Identify which cell holds the provided text, then report its (x, y) central coordinate. 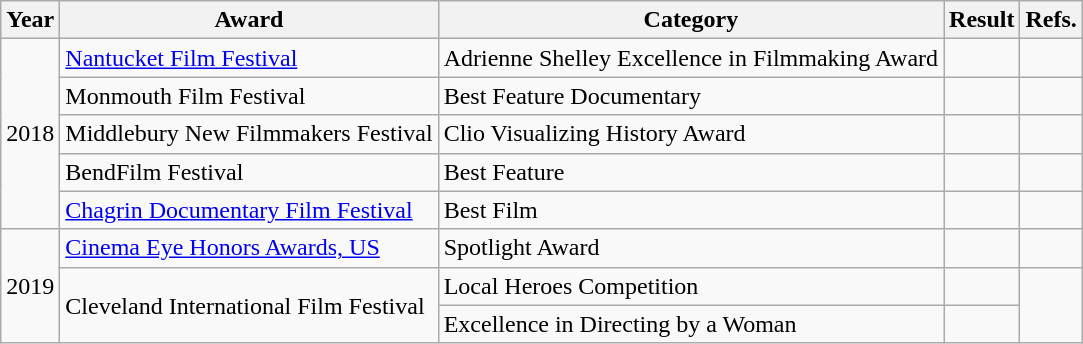
Cinema Eye Honors Awards, US (249, 248)
Nantucket Film Festival (249, 58)
Best Film (690, 210)
Monmouth Film Festival (249, 96)
BendFilm Festival (249, 172)
Result (982, 20)
Clio Visualizing History Award (690, 134)
2019 (30, 286)
Award (249, 20)
Year (30, 20)
Spotlight Award (690, 248)
Middlebury New Filmmakers Festival (249, 134)
Refs. (1051, 20)
Best Feature (690, 172)
Best Feature Documentary (690, 96)
Local Heroes Competition (690, 286)
Excellence in Directing by a Woman (690, 324)
Adrienne Shelley Excellence in Filmmaking Award (690, 58)
2018 (30, 134)
Chagrin Documentary Film Festival (249, 210)
Cleveland International Film Festival (249, 305)
Category (690, 20)
